Determine the (x, y) coordinate at the center of the cell enclosing the given text.  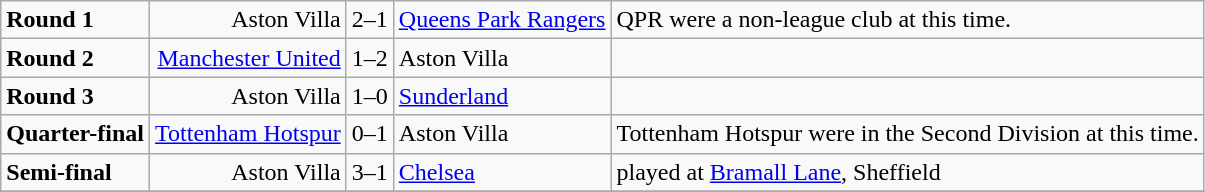
2–1 (370, 20)
Semi-final (76, 172)
Round 3 (76, 96)
Queens Park Rangers (502, 20)
played at Bramall Lane, Sheffield (908, 172)
Tottenham Hotspur (248, 134)
Manchester United (248, 58)
Round 2 (76, 58)
QPR were a non-league club at this time. (908, 20)
Sunderland (502, 96)
0–1 (370, 134)
Chelsea (502, 172)
1–2 (370, 58)
Quarter-final (76, 134)
Tottenham Hotspur were in the Second Division at this time. (908, 134)
1–0 (370, 96)
3–1 (370, 172)
Round 1 (76, 20)
